Search for the cell housing the specified text and yield its [x, y] center coordinate. 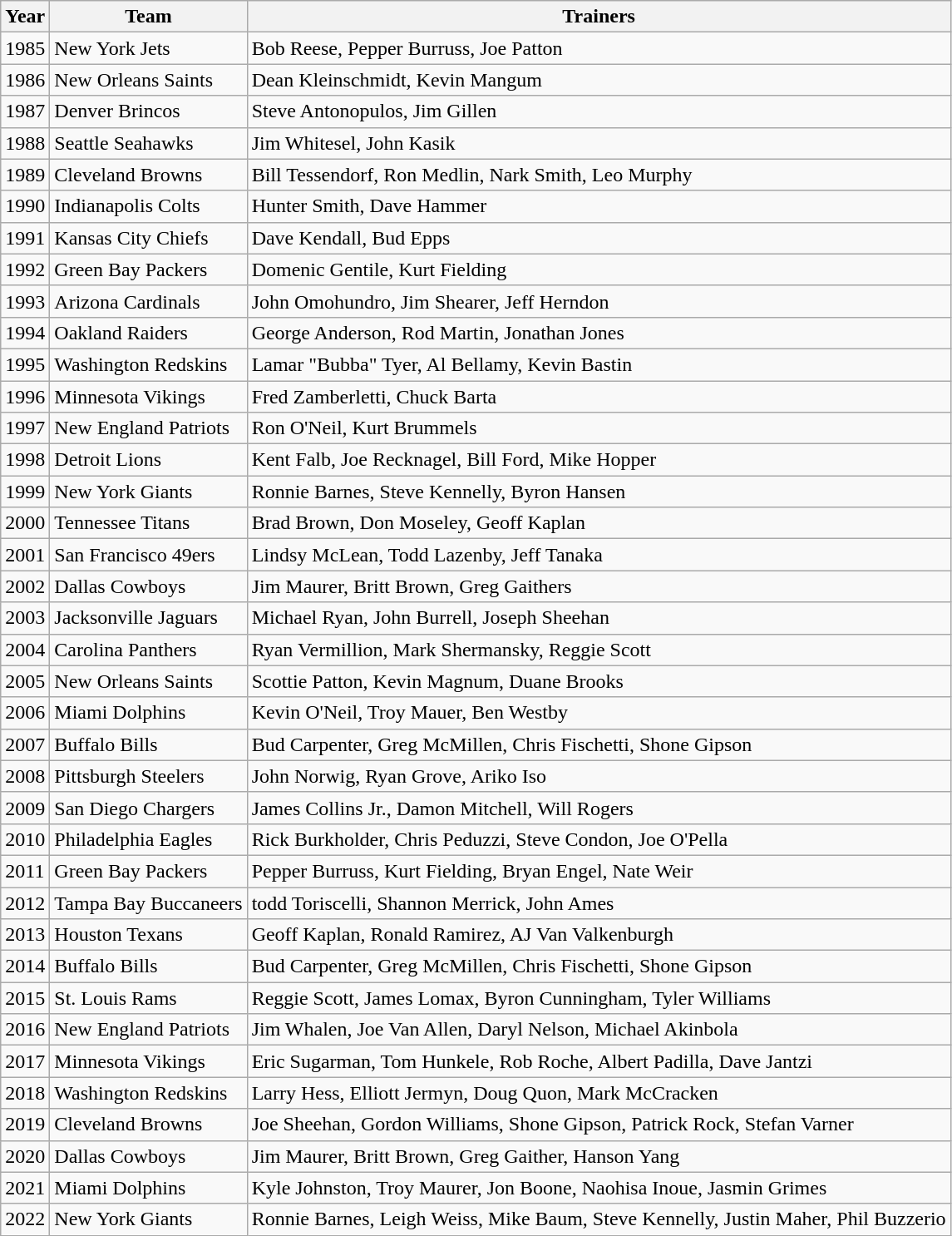
New York Jets [148, 48]
2013 [25, 935]
Jim Whitesel, John Kasik [599, 143]
2015 [25, 998]
2014 [25, 967]
Rick Burkholder, Chris Peduzzi, Steve Condon, Joe O'Pella [599, 839]
Kevin O'Neil, Troy Mauer, Ben Westby [599, 713]
2011 [25, 871]
Reggie Scott, James Lomax, Byron Cunningham, Tyler Williams [599, 998]
Tennessee Titans [148, 523]
2016 [25, 1030]
Kyle Johnston, Troy Maurer, Jon Boone, Naohisa Inoue, Jasmin Grimes [599, 1188]
Hunter Smith, Dave Hammer [599, 206]
Indianapolis Colts [148, 206]
Domenic Gentile, Kurt Fielding [599, 269]
Michael Ryan, John Burrell, Joseph Sheehan [599, 618]
Larry Hess, Elliott Jermyn, Doug Quon, Mark McCracken [599, 1093]
1998 [25, 460]
George Anderson, Rod Martin, Jonathan Jones [599, 333]
Arizona Cardinals [148, 301]
San Diego Chargers [148, 808]
2006 [25, 713]
1991 [25, 238]
1987 [25, 111]
2003 [25, 618]
2007 [25, 744]
todd Toriscelli, Shannon Merrick, John Ames [599, 902]
1995 [25, 364]
Kent Falb, Joe Recknagel, Bill Ford, Mike Hopper [599, 460]
1996 [25, 397]
James Collins Jr., Damon Mitchell, Will Rogers [599, 808]
Fred Zamberletti, Chuck Barta [599, 397]
2005 [25, 681]
Eric Sugarman, Tom Hunkele, Rob Roche, Albert Padilla, Dave Jantzi [599, 1061]
Oakland Raiders [148, 333]
2017 [25, 1061]
2022 [25, 1219]
Year [25, 17]
Houston Texans [148, 935]
Geoff Kaplan, Ronald Ramirez, AJ Van Valkenburgh [599, 935]
1994 [25, 333]
Steve Antonopulos, Jim Gillen [599, 111]
2008 [25, 776]
Bob Reese, Pepper Burruss, Joe Patton [599, 48]
Philadelphia Eagles [148, 839]
Jacksonville Jaguars [148, 618]
Detroit Lions [148, 460]
Pepper Burruss, Kurt Fielding, Bryan Engel, Nate Weir [599, 871]
John Norwig, Ryan Grove, Ariko Iso [599, 776]
Ronnie Barnes, Leigh Weiss, Mike Baum, Steve Kennelly, Justin Maher, Phil Buzzerio [599, 1219]
Jim Whalen, Joe Van Allen, Daryl Nelson, Michael Akinbola [599, 1030]
2009 [25, 808]
Jim Maurer, Britt Brown, Greg Gaithers [599, 586]
2001 [25, 555]
Ronnie Barnes, Steve Kennelly, Byron Hansen [599, 492]
Trainers [599, 17]
Pittsburgh Steelers [148, 776]
San Francisco 49ers [148, 555]
1988 [25, 143]
Tampa Bay Buccaneers [148, 902]
Scottie Patton, Kevin Magnum, Duane Brooks [599, 681]
Kansas City Chiefs [148, 238]
2021 [25, 1188]
St. Louis Rams [148, 998]
Carolina Panthers [148, 650]
Ryan Vermillion, Mark Shermansky, Reggie Scott [599, 650]
1999 [25, 492]
2000 [25, 523]
Brad Brown, Don Moseley, Geoff Kaplan [599, 523]
Ron O'Neil, Kurt Brummels [599, 428]
Lindsy McLean, Todd Lazenby, Jeff Tanaka [599, 555]
John Omohundro, Jim Shearer, Jeff Herndon [599, 301]
1990 [25, 206]
2012 [25, 902]
Dave Kendall, Bud Epps [599, 238]
2019 [25, 1125]
1985 [25, 48]
Jim Maurer, Britt Brown, Greg Gaither, Hanson Yang [599, 1156]
Denver Brincos [148, 111]
Joe Sheehan, Gordon Williams, Shone Gipson, Patrick Rock, Stefan Varner [599, 1125]
Dean Kleinschmidt, Kevin Mangum [599, 80]
2020 [25, 1156]
1986 [25, 80]
1997 [25, 428]
1992 [25, 269]
2018 [25, 1093]
2002 [25, 586]
Lamar "Bubba" Tyer, Al Bellamy, Kevin Bastin [599, 364]
1989 [25, 175]
Seattle Seahawks [148, 143]
Team [148, 17]
2004 [25, 650]
Bill Tessendorf, Ron Medlin, Nark Smith, Leo Murphy [599, 175]
2010 [25, 839]
1993 [25, 301]
